From the cell containing the given text, extract its center point as (x, y) coordinate. 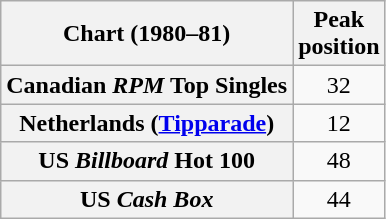
12 (339, 123)
44 (339, 199)
US Billboard Hot 100 (147, 161)
Netherlands (Tipparade) (147, 123)
Peakposition (339, 34)
32 (339, 85)
Canadian RPM Top Singles (147, 85)
US Cash Box (147, 199)
Chart (1980–81) (147, 34)
48 (339, 161)
